Output the [x, y] coordinate of the center of the cell containing the given text.  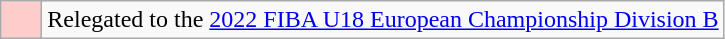
Relegated to the 2022 FIBA U18 European Championship Division B [383, 20]
